Capture the cell that displays the provided text and extract its [x, y] central coordinate. 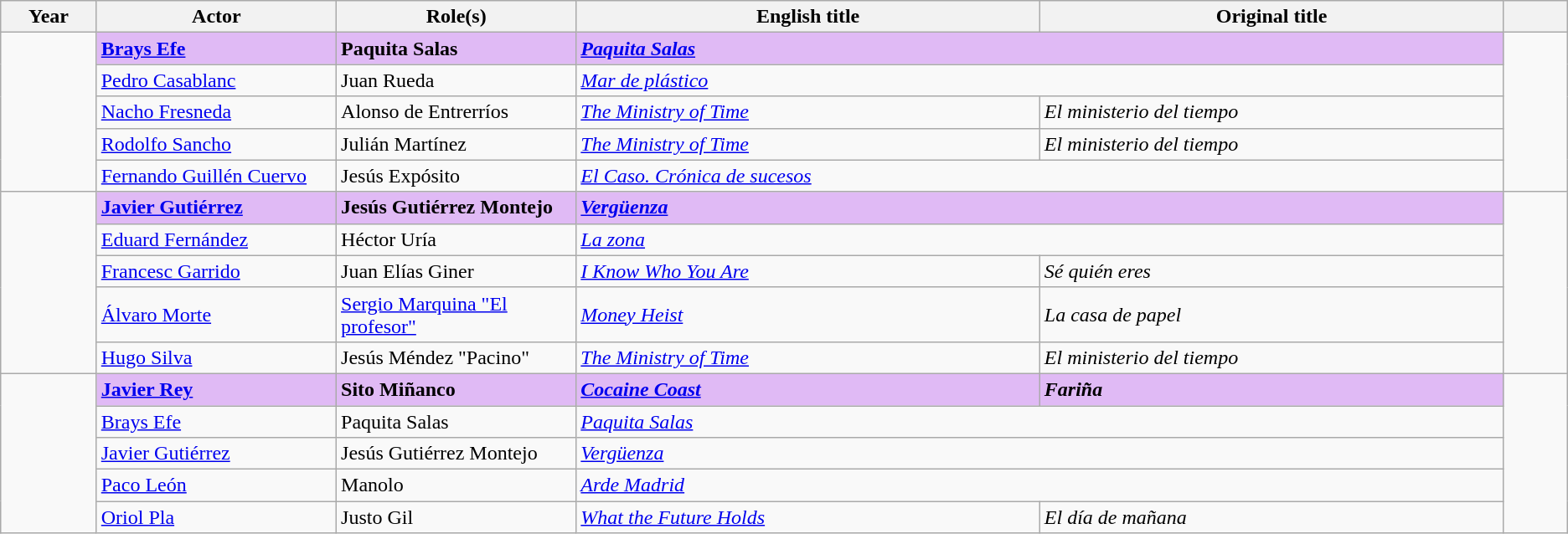
Fariña [1271, 389]
Sé quién eres [1271, 271]
Rodolfo Sancho [216, 144]
Nacho Fresneda [216, 112]
What the Future Holds [808, 517]
Héctor Uría [456, 239]
I Know Who You Are [808, 271]
Manolo [456, 485]
Javier Rey [216, 389]
Justo Gil [456, 517]
Pedro Casablanc [216, 80]
Mar de plástico [1040, 80]
Arde Madrid [1040, 485]
Cocaine Coast [808, 389]
Hugo Silva [216, 357]
La casa de papel [1271, 315]
Jesús Méndez "Pacino" [456, 357]
La zona [1040, 239]
Actor [216, 17]
Juan Elías Giner [456, 271]
El Caso. Crónica de sucesos [1040, 176]
Sergio Marquina "El profesor" [456, 315]
Original title [1271, 17]
Eduard Fernández [216, 239]
Julián Martínez [456, 144]
El día de mañana [1271, 517]
Juan Rueda [456, 80]
Jesús Expósito [456, 176]
Sito Miñanco [456, 389]
Paco León [216, 485]
Fernando Guillén Cuervo [216, 176]
Year [49, 17]
Álvaro Morte [216, 315]
Alonso de Entrerríos [456, 112]
English title [808, 17]
Role(s) [456, 17]
Money Heist [808, 315]
Oriol Pla [216, 517]
Francesc Garrido [216, 271]
